Provide the (x, y) coordinate of the cell's center where the given text is located.  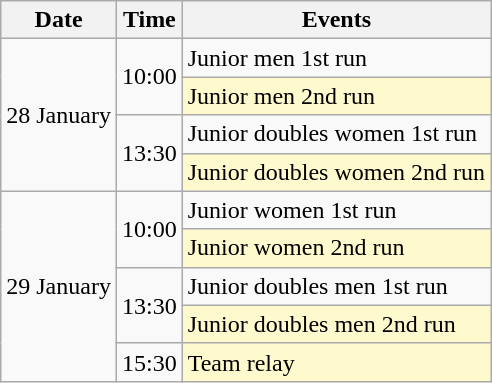
15:30 (149, 362)
Junior women 1st run (336, 210)
Junior doubles men 1st run (336, 286)
28 January (59, 115)
29 January (59, 286)
Junior women 2nd run (336, 248)
Junior men 1st run (336, 58)
Junior doubles women 1st run (336, 134)
Events (336, 20)
Date (59, 20)
Junior doubles men 2nd run (336, 324)
Time (149, 20)
Junior doubles women 2nd run (336, 172)
Junior men 2nd run (336, 96)
Team relay (336, 362)
